Search for the cell housing the specified text and yield its [X, Y] center coordinate. 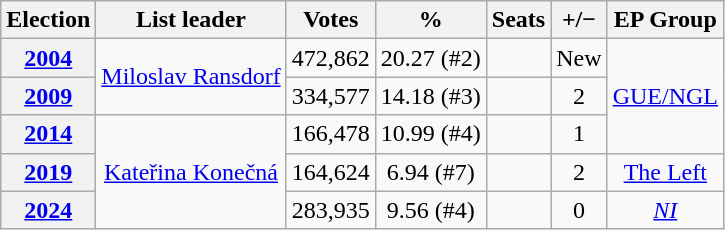
Seats [518, 20]
EP Group [665, 20]
20.27 (#2) [430, 58]
Miloslav Ransdorf [191, 77]
166,478 [330, 134]
2014 [48, 134]
1 [579, 134]
Kateřina Konečná [191, 172]
283,935 [330, 210]
0 [579, 210]
GUE/NGL [665, 96]
14.18 (#3) [430, 96]
New [579, 58]
2019 [48, 172]
472,862 [330, 58]
6.94 (#7) [430, 172]
NI [665, 210]
10.99 (#4) [430, 134]
The Left [665, 172]
+/− [579, 20]
Election [48, 20]
9.56 (#4) [430, 210]
Votes [330, 20]
2009 [48, 96]
% [430, 20]
164,624 [330, 172]
2004 [48, 58]
334,577 [330, 96]
2024 [48, 210]
List leader [191, 20]
